Identify which cell holds the provided text, then report its (x, y) central coordinate. 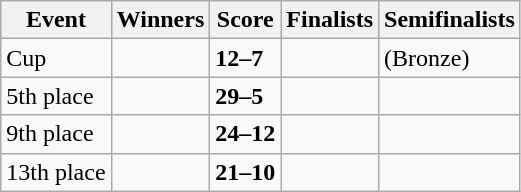
29–5 (246, 96)
9th place (56, 134)
24–12 (246, 134)
12–7 (246, 58)
21–10 (246, 172)
Cup (56, 58)
Semifinalists (450, 20)
13th place (56, 172)
Event (56, 20)
Finalists (330, 20)
5th place (56, 96)
Winners (160, 20)
(Bronze) (450, 58)
Score (246, 20)
